Determine the [x, y] coordinate at the center of the cell enclosing the given text.  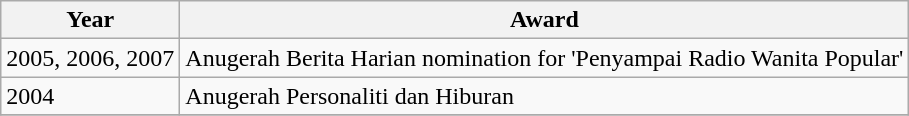
Year [90, 20]
2005, 2006, 2007 [90, 58]
Award [544, 20]
Anugerah Personaliti dan Hiburan [544, 96]
2004 [90, 96]
Anugerah Berita Harian nomination for 'Penyampai Radio Wanita Popular' [544, 58]
